Identify which cell holds the provided text, then report its [x, y] central coordinate. 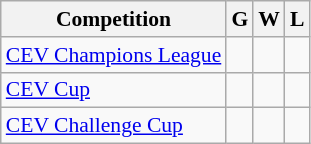
CEV Challenge Cup [114, 126]
W [269, 19]
CEV Champions League [114, 55]
G [240, 19]
L [298, 19]
Competition [114, 19]
CEV Cup [114, 90]
